Provide the (x, y) coordinate of the cell's center where the given text is located.  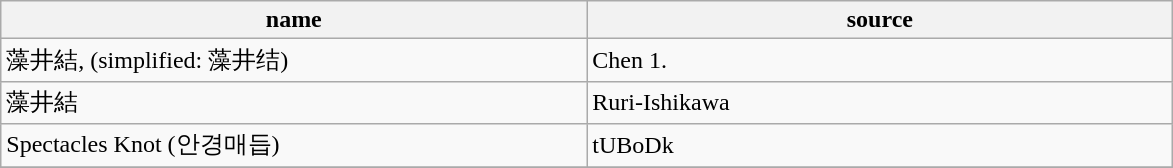
Spectacles Knot (안경매듭) (294, 146)
name (294, 20)
tUBoDk (880, 146)
藻井結, (simplified: 藻井结) (294, 60)
藻井結 (294, 102)
Ruri-Ishikawa (880, 102)
source (880, 20)
Chen 1. (880, 60)
